Locate the cell with the specified text and output its [x, y] center coordinate. 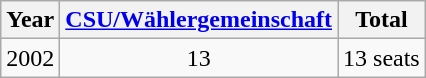
Year [30, 20]
2002 [30, 58]
13 seats [382, 58]
CSU/Wählergemeinschaft [199, 20]
13 [199, 58]
Total [382, 20]
